Locate the cell with the specified text and output its (X, Y) center coordinate. 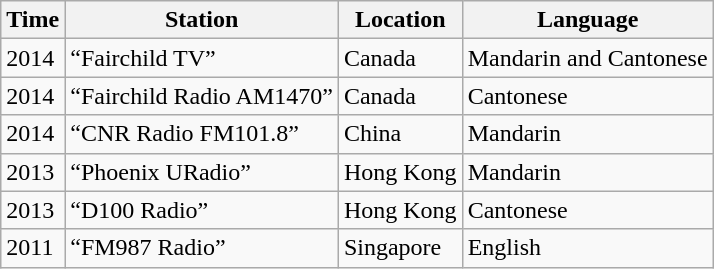
Mandarin and Cantonese (588, 58)
Location (400, 20)
Language (588, 20)
English (588, 248)
China (400, 134)
“Phoenix URadio” (202, 172)
“Fairchild Radio AM1470” (202, 96)
“D100 Radio” (202, 210)
Singapore (400, 248)
Time (33, 20)
2011 (33, 248)
“Fairchild TV” (202, 58)
“FM987 Radio” (202, 248)
“CNR Radio FM101.8” (202, 134)
Station (202, 20)
